For the text-containing cell, return its midpoint in (X, Y) coordinate format. 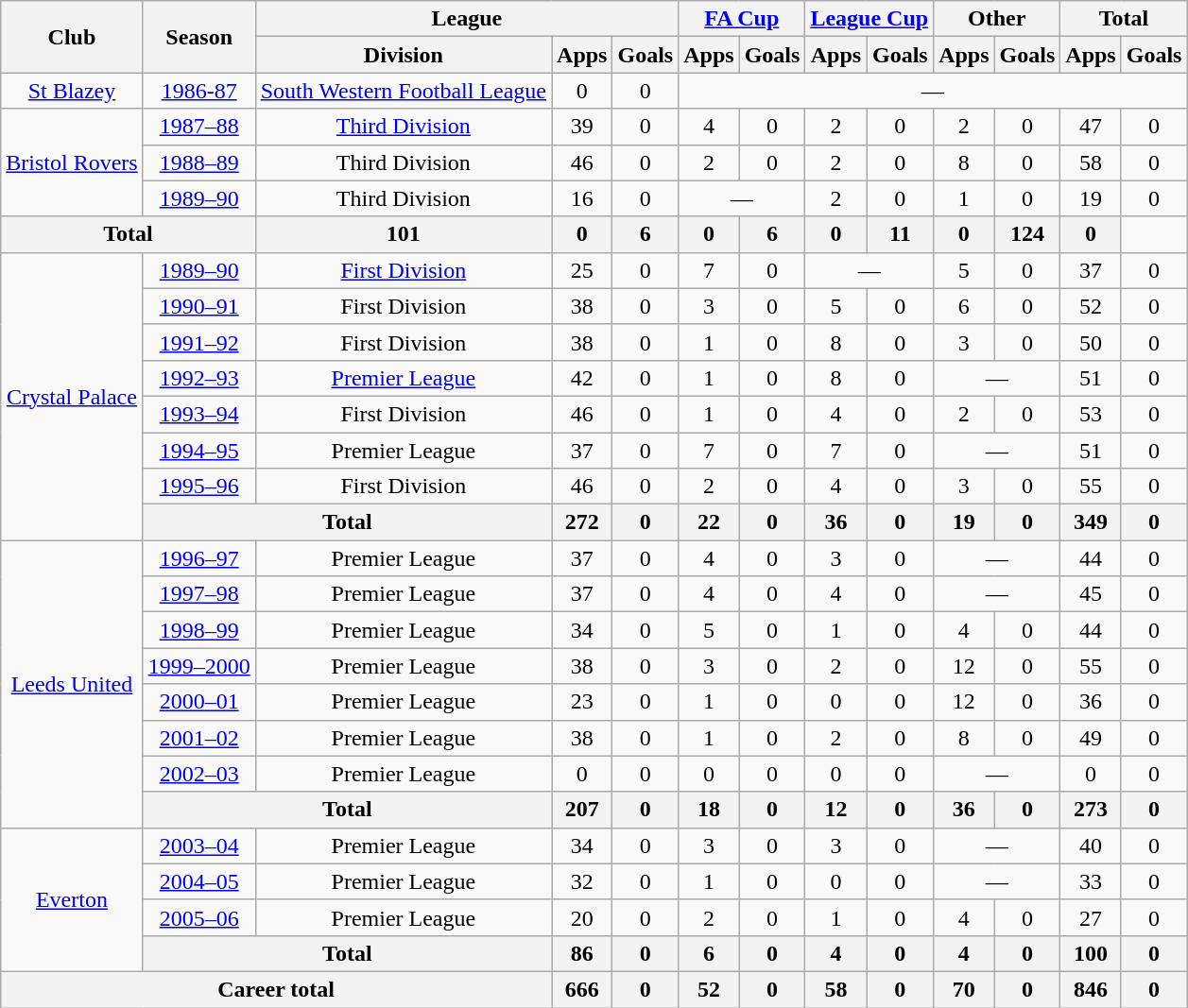
1999–2000 (198, 666)
18 (709, 810)
207 (582, 810)
666 (582, 989)
Career total (276, 989)
101 (403, 234)
1997–98 (198, 594)
2003–04 (198, 846)
1993–94 (198, 414)
2000–01 (198, 702)
86 (582, 953)
FA Cup (742, 19)
St Blazey (72, 91)
2001–02 (198, 738)
47 (1091, 127)
2004–05 (198, 881)
Leeds United (72, 684)
1998–99 (198, 630)
16 (582, 198)
1990–91 (198, 306)
1996–97 (198, 558)
Bristol Rovers (72, 162)
42 (582, 378)
272 (582, 522)
33 (1091, 881)
Everton (72, 899)
Crystal Palace (72, 396)
45 (1091, 594)
Season (198, 37)
273 (1091, 810)
27 (1091, 917)
40 (1091, 846)
2005–06 (198, 917)
League (467, 19)
39 (582, 127)
53 (1091, 414)
1988–89 (198, 162)
124 (1027, 234)
846 (1091, 989)
1987–88 (198, 127)
1991–92 (198, 342)
100 (1091, 953)
1992–93 (198, 378)
25 (582, 270)
2002–03 (198, 774)
South Western Football League (403, 91)
1986-87 (198, 91)
11 (900, 234)
20 (582, 917)
Other (997, 19)
1995–96 (198, 487)
32 (582, 881)
49 (1091, 738)
22 (709, 522)
23 (582, 702)
Club (72, 37)
70 (964, 989)
349 (1091, 522)
Division (403, 55)
League Cup (869, 19)
50 (1091, 342)
1994–95 (198, 451)
